Pinpoint the cell where the given text exists, returning its [X, Y] midpoint coordinate. 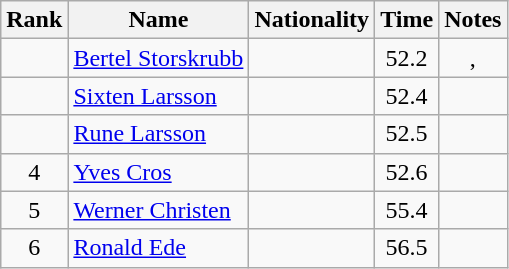
4 [34, 172]
Notes [473, 20]
Ronald Ede [158, 248]
Yves Cros [158, 172]
Sixten Larsson [158, 96]
Nationality [312, 20]
52.5 [407, 134]
Werner Christen [158, 210]
55.4 [407, 210]
Rank [34, 20]
, [473, 58]
Rune Larsson [158, 134]
52.4 [407, 96]
52.2 [407, 58]
6 [34, 248]
5 [34, 210]
52.6 [407, 172]
56.5 [407, 248]
Name [158, 20]
Bertel Storskrubb [158, 58]
Time [407, 20]
